Capture the cell that displays the provided text and extract its (X, Y) central coordinate. 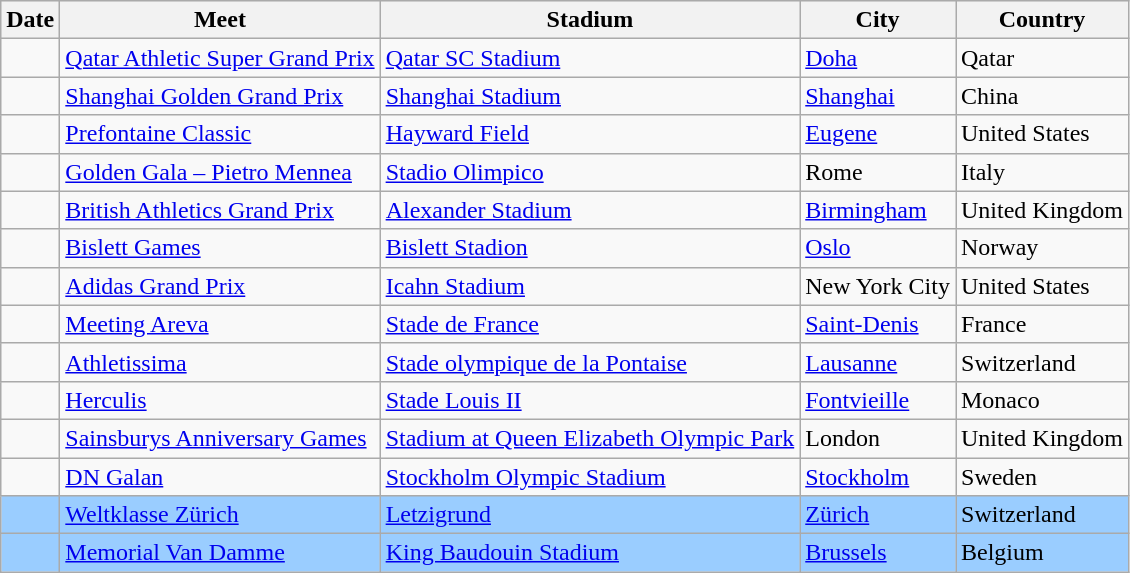
France (1042, 324)
Doha (878, 58)
Weltklasse Zürich (220, 515)
Zürich (878, 515)
Bislett Stadion (590, 248)
Meeting Areva (220, 324)
Stadio Olimpico (590, 172)
City (878, 20)
Icahn Stadium (590, 286)
Brussels (878, 553)
Qatar Athletic Super Grand Prix (220, 58)
Stade de France (590, 324)
Fontvieille (878, 400)
Date (30, 20)
Shanghai Stadium (590, 96)
London (878, 438)
Stade Louis II (590, 400)
Eugene (878, 134)
Country (1042, 20)
Herculis (220, 400)
Italy (1042, 172)
Prefontaine Classic (220, 134)
Golden Gala – Pietro Mennea (220, 172)
Rome (878, 172)
Sainsburys Anniversary Games (220, 438)
Alexander Stadium (590, 210)
Stockholm Olympic Stadium (590, 477)
King Baudouin Stadium (590, 553)
Stockholm (878, 477)
Hayward Field (590, 134)
Memorial Van Damme (220, 553)
Stadium at Queen Elizabeth Olympic Park (590, 438)
Stadium (590, 20)
China (1042, 96)
Meet (220, 20)
Norway (1042, 248)
Stade olympique de la Pontaise (590, 362)
Athletissima (220, 362)
Adidas Grand Prix (220, 286)
Sweden (1042, 477)
Lausanne (878, 362)
Shanghai Golden Grand Prix (220, 96)
British Athletics Grand Prix (220, 210)
Bislett Games (220, 248)
DN Galan (220, 477)
Belgium (1042, 553)
New York City (878, 286)
Qatar (1042, 58)
Saint-Denis (878, 324)
Birmingham (878, 210)
Oslo (878, 248)
Shanghai (878, 96)
Qatar SC Stadium (590, 58)
Letzigrund (590, 515)
Monaco (1042, 400)
